Extract the [X, Y] coordinate from the center of the cell holding the provided text.  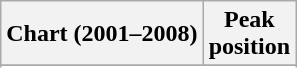
Peakposition [249, 34]
Chart (2001–2008) [102, 34]
